Output the (X, Y) coordinate of the center of the cell containing the given text.  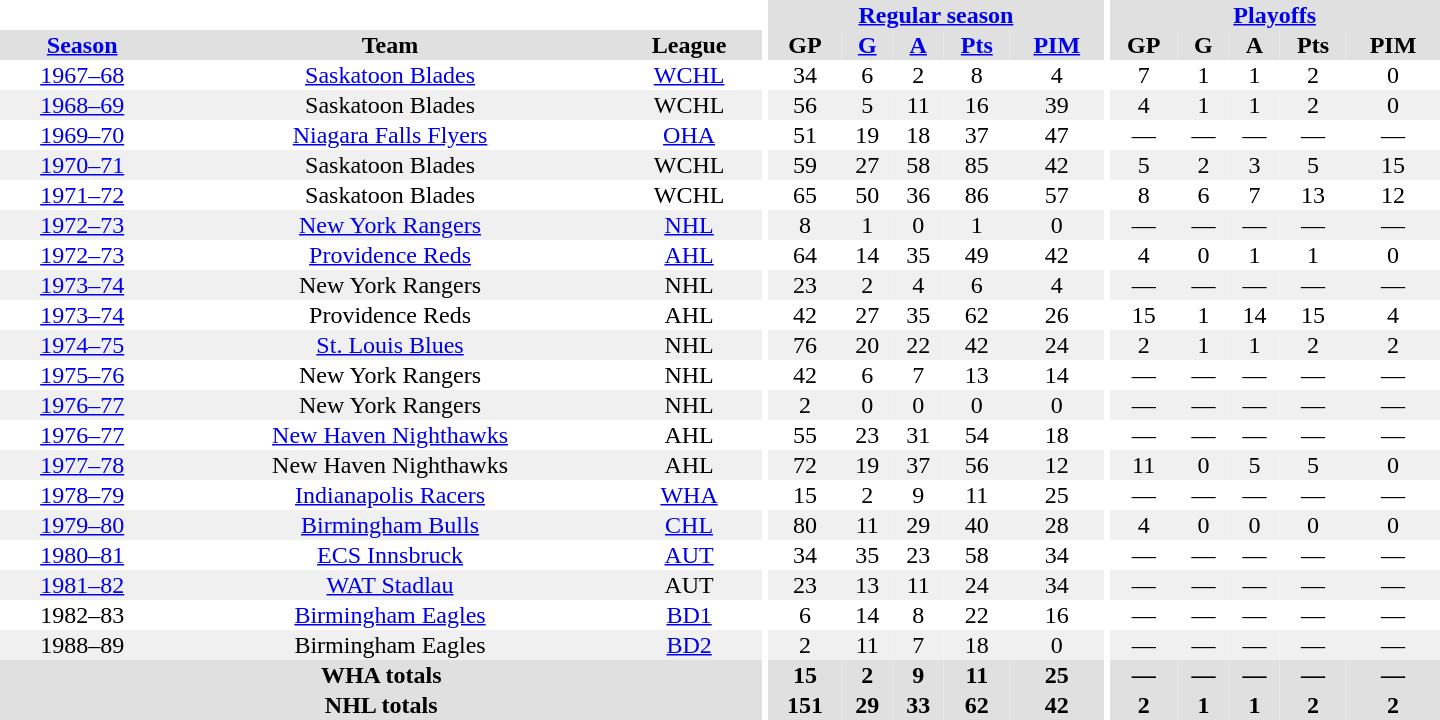
3 (1254, 165)
Regular season (936, 15)
47 (1057, 135)
1974–75 (82, 345)
WHA (690, 495)
Playoffs (1274, 15)
33 (918, 705)
65 (805, 195)
49 (977, 255)
36 (918, 195)
CHL (690, 525)
Birmingham Bulls (390, 525)
54 (977, 435)
26 (1057, 315)
50 (868, 195)
31 (918, 435)
1967–68 (82, 75)
WHA totals (381, 675)
1971–72 (82, 195)
1981–82 (82, 585)
40 (977, 525)
51 (805, 135)
NHL totals (381, 705)
80 (805, 525)
20 (868, 345)
39 (1057, 105)
Season (82, 45)
BD1 (690, 615)
1988–89 (82, 645)
OHA (690, 135)
72 (805, 465)
Indianapolis Racers (390, 495)
85 (977, 165)
St. Louis Blues (390, 345)
WAT Stadlau (390, 585)
1978–79 (82, 495)
ECS Innsbruck (390, 555)
League (690, 45)
BD2 (690, 645)
1977–78 (82, 465)
28 (1057, 525)
1979–80 (82, 525)
1969–70 (82, 135)
151 (805, 705)
1982–83 (82, 615)
1980–81 (82, 555)
57 (1057, 195)
1968–69 (82, 105)
64 (805, 255)
Niagara Falls Flyers (390, 135)
55 (805, 435)
1975–76 (82, 375)
Team (390, 45)
76 (805, 345)
86 (977, 195)
1970–71 (82, 165)
59 (805, 165)
